Capture the cell that displays the provided text and extract its [X, Y] central coordinate. 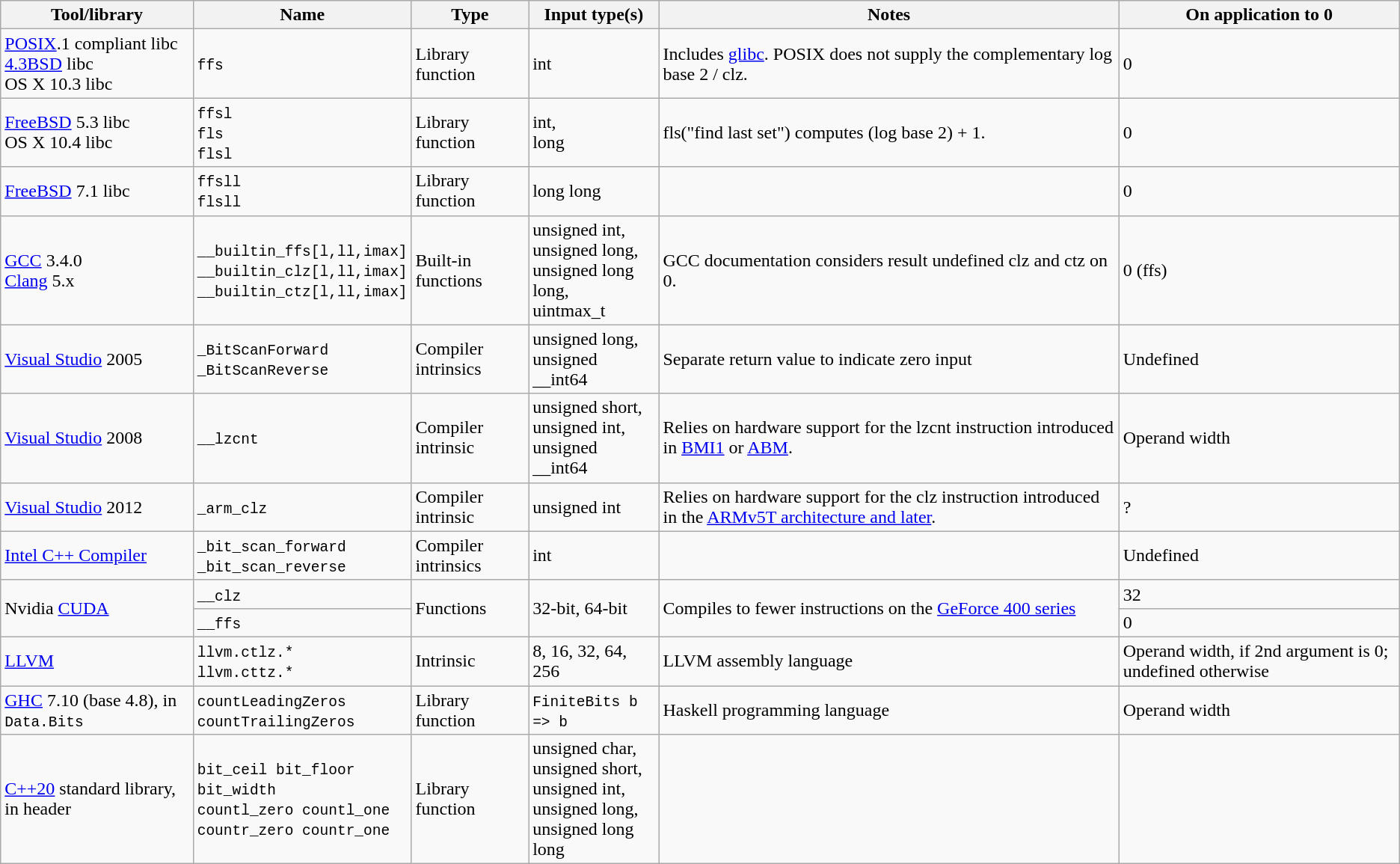
Relies on hardware support for the lzcnt instruction introduced in BMI1 or ABM. [888, 438]
On application to 0 [1259, 15]
8, 16, 32, 64, 256 [594, 661]
LLVM assembly language [888, 661]
long long [594, 192]
Tool/library [97, 15]
__lzcnt [302, 438]
_arm_clz [302, 507]
Intel C++ Compiler [97, 555]
__builtin_ffs[l,ll,imax]__builtin_clz[l,ll,imax]__builtin_ctz[l,ll,imax] [302, 270]
32-bit, 64-bit [594, 608]
Nvidia CUDA [97, 608]
ffs [302, 64]
unsigned short,unsigned int,unsigned __int64 [594, 438]
Operand width, if 2nd argument is 0; undefined otherwise [1259, 661]
Intrinsic [470, 661]
Functions [470, 608]
int,long [594, 132]
Type [470, 15]
_BitScanForward_BitScanReverse [302, 359]
Name [302, 15]
Relies on hardware support for the clz instruction introduced in the ARMv5T architecture and later. [888, 507]
__ffs [302, 622]
unsigned int,unsigned long,unsigned long long,uintmax_t [594, 270]
Haskell programming language [888, 709]
POSIX.1 compliant libc4.3BSD libcOS X 10.3 libc [97, 64]
Includes glibc. POSIX does not supply the complementary log base 2 / clz. [888, 64]
GCC 3.4.0Clang 5.x [97, 270]
Visual Studio 2005 [97, 359]
ffsllflsll [302, 192]
unsigned long,unsigned __int64 [594, 359]
? [1259, 507]
llvm.ctlz.*llvm.cttz.* [302, 661]
unsigned int [594, 507]
fls("find last set") computes (log base 2) + 1. [888, 132]
FreeBSD 7.1 libc [97, 192]
FiniteBits b => b [594, 709]
_bit_scan_forward_bit_scan_reverse [302, 555]
C++20 standard library, in header [97, 799]
Built-in functions [470, 270]
0 (ffs) [1259, 270]
ffslflsflsl [302, 132]
countLeadingZeroscountTrailingZeros [302, 709]
LLVM [97, 661]
GHC 7.10 (base 4.8), in Data.Bits [97, 709]
Input type(s) [594, 15]
FreeBSD 5.3 libcOS X 10.4 libc [97, 132]
bit_ceil bit_floorbit_widthcountl_zero countl_onecountr_zero countr_one [302, 799]
GCC documentation considers result undefined clz and ctz on 0. [888, 270]
32 [1259, 594]
Visual Studio 2008 [97, 438]
Separate return value to indicate zero input [888, 359]
Notes [888, 15]
Visual Studio 2012 [97, 507]
unsigned char,unsigned short,unsigned int,unsigned long,unsigned long long [594, 799]
Compiles to fewer instructions on the GeForce 400 series [888, 608]
__clz [302, 594]
